Return (X, Y) of the center of cell containing provided text 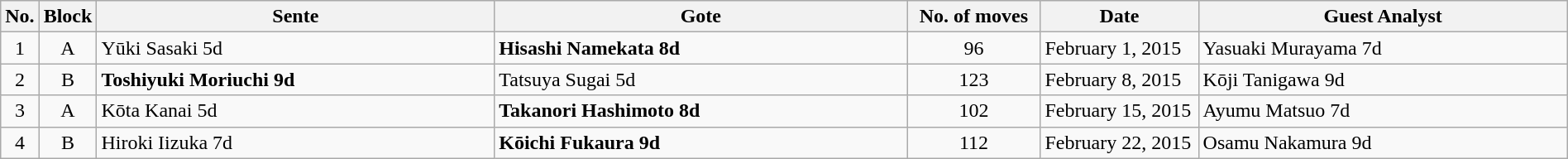
Hiroki Iizuka 7d (296, 142)
Osamu Nakamura 9d (1383, 142)
3 (20, 111)
February 22, 2015 (1120, 142)
1 (20, 48)
Toshiyuki Moriuchi 9d (296, 79)
102 (974, 111)
96 (974, 48)
4 (20, 142)
Kōichi Fukaura 9d (701, 142)
February 1, 2015 (1120, 48)
2 (20, 79)
Takanori Hashimoto 8d (701, 111)
Kōji Tanigawa 9d (1383, 79)
112 (974, 142)
Guest Analyst (1383, 17)
123 (974, 79)
Ayumu Matsuo 7d (1383, 111)
Sente (296, 17)
February 15, 2015 (1120, 111)
Yūki Sasaki 5d (296, 48)
Yasuaki Murayama 7d (1383, 48)
No. (20, 17)
Gote (701, 17)
Tatsuya Sugai 5d (701, 79)
Block (68, 17)
No. of moves (974, 17)
Hisashi Namekata 8d (701, 48)
Date (1120, 17)
February 8, 2015 (1120, 79)
Kōta Kanai 5d (296, 111)
